Scan for the cell matching the given text and deliver its [x, y] coordinate at center. 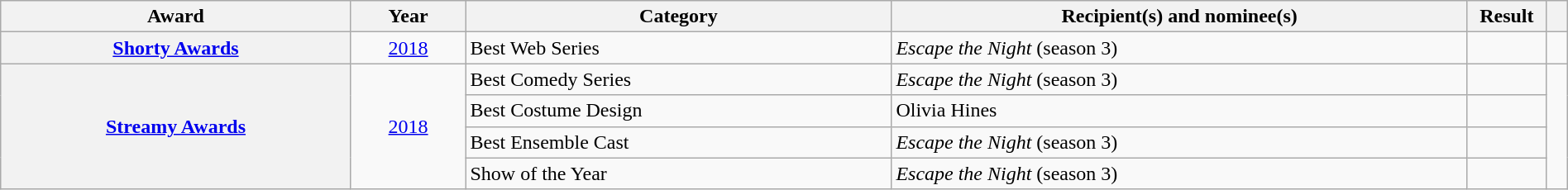
Show of the Year [678, 173]
Best Ensemble Cast [678, 142]
Shorty Awards [175, 48]
Streamy Awards [175, 126]
Best Web Series [678, 48]
Olivia Hines [1179, 111]
Result [1507, 17]
Award [175, 17]
Category [678, 17]
Year [409, 17]
Best Costume Design [678, 111]
Best Comedy Series [678, 79]
Recipient(s) and nominee(s) [1179, 17]
